Scan for the cell matching the given text and deliver its [X, Y] coordinate at center. 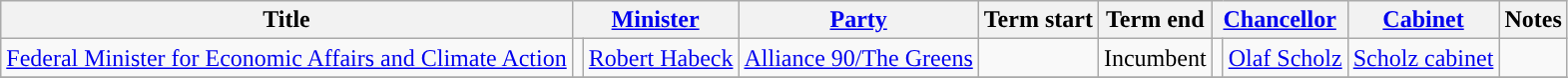
Term start [1038, 20]
Alliance 90/The Greens [858, 58]
Chancellor [1280, 20]
Scholz cabinet [1423, 58]
Incumbent [1155, 58]
Minister [655, 20]
Cabinet [1423, 20]
Olaf Scholz [1286, 58]
Robert Habeck [661, 58]
Federal Minister for Economic Affairs and Climate Action [286, 58]
Title [286, 20]
Notes [1533, 20]
Party [858, 20]
Term end [1155, 20]
